Provide the (X, Y) coordinate of the cell's center where the given text is located.  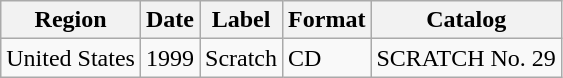
Format (327, 20)
Label (242, 20)
1999 (170, 58)
SCRATCH No. 29 (466, 58)
Catalog (466, 20)
Scratch (242, 58)
United States (71, 58)
Region (71, 20)
Date (170, 20)
CD (327, 58)
